Output the (x, y) coordinate of the center of the cell containing the given text.  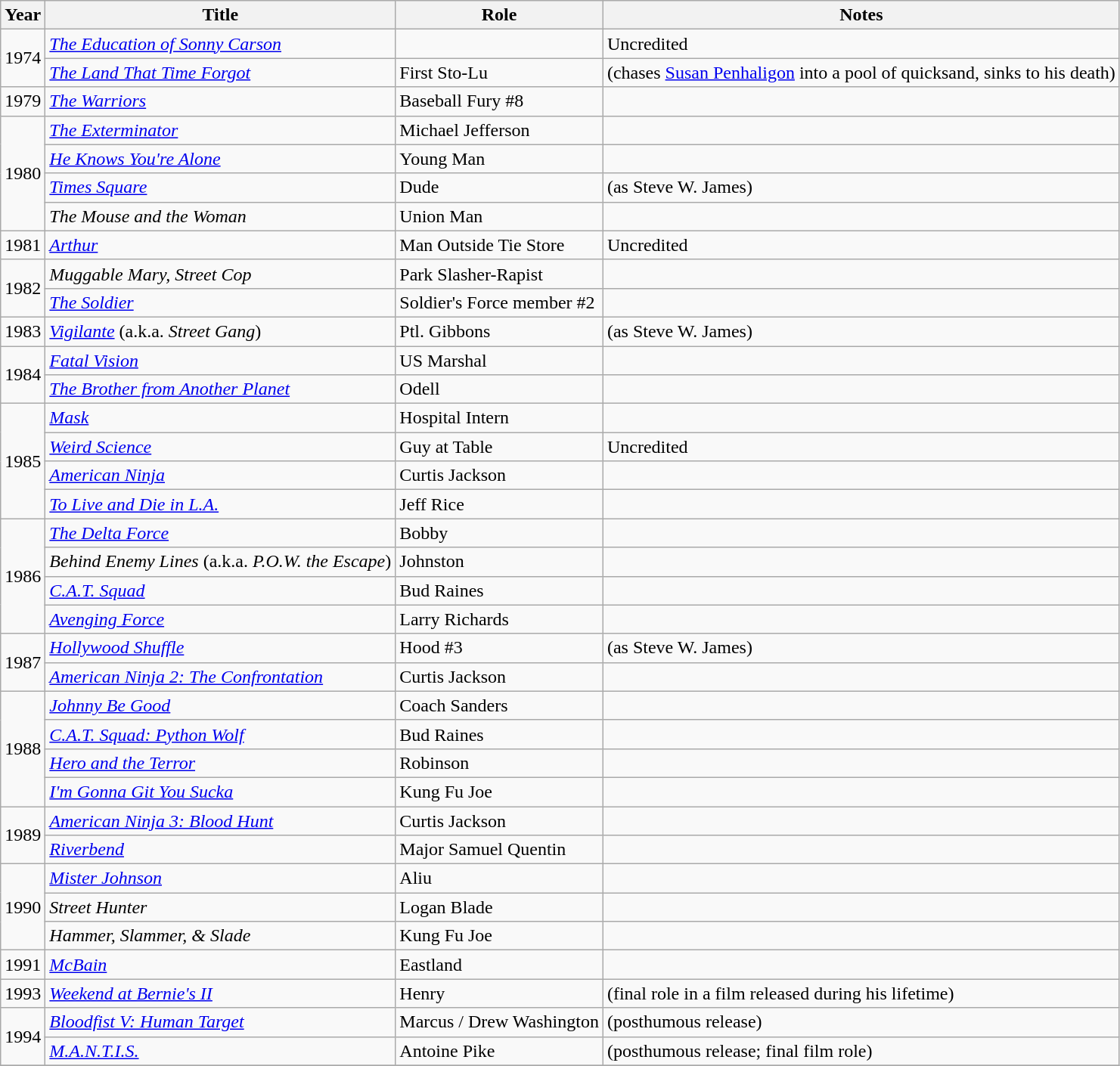
1983 (23, 331)
(chases Susan Penhaligon into a pool of quicksand, sinks to his death) (861, 73)
Park Slasher-Rapist (499, 274)
Arthur (221, 245)
1991 (23, 965)
Union Man (499, 216)
(final role in a film released during his lifetime) (861, 993)
1980 (23, 173)
Fatal Vision (221, 361)
Michael Jefferson (499, 130)
1987 (23, 662)
1985 (23, 461)
American Ninja 2: The Confrontation (221, 677)
The Mouse and the Woman (221, 216)
The Soldier (221, 302)
McBain (221, 965)
Bobby (499, 533)
Title (221, 15)
1993 (23, 993)
Year (23, 15)
I'm Gonna Git You Sucka (221, 792)
The Warriors (221, 101)
1979 (23, 101)
1989 (23, 835)
Henry (499, 993)
Riverbend (221, 850)
The Education of Sonny Carson (221, 44)
Larry Richards (499, 619)
He Knows You're Alone (221, 159)
American Ninja (221, 476)
The Exterminator (221, 130)
To Live and Die in L.A. (221, 504)
Notes (861, 15)
American Ninja 3: Blood Hunt (221, 820)
1984 (23, 375)
First Sto-Lu (499, 73)
The Delta Force (221, 533)
Bloodfist V: Human Target (221, 1022)
(posthumous release; final film role) (861, 1051)
C.A.T. Squad: Python Wolf (221, 734)
Man Outside Tie Store (499, 245)
1994 (23, 1037)
Marcus / Drew Washington (499, 1022)
Ptl. Gibbons (499, 331)
Hospital Intern (499, 418)
Times Square (221, 187)
Odell (499, 389)
The Brother from Another Planet (221, 389)
Antoine Pike (499, 1051)
Johnston (499, 562)
1974 (23, 58)
US Marshal (499, 361)
Aliu (499, 879)
Mister Johnson (221, 879)
Weird Science (221, 447)
Young Man (499, 159)
Hollywood Shuffle (221, 648)
Vigilante (a.k.a. Street Gang) (221, 331)
Robinson (499, 763)
Mask (221, 418)
M.A.N.T.I.S. (221, 1051)
Coach Sanders (499, 705)
Street Hunter (221, 907)
Guy at Table (499, 447)
Dude (499, 187)
1986 (23, 576)
Johnny Be Good (221, 705)
Avenging Force (221, 619)
1981 (23, 245)
Eastland (499, 965)
1988 (23, 748)
(posthumous release) (861, 1022)
Weekend at Bernie's II (221, 993)
1982 (23, 288)
Hero and the Terror (221, 763)
Baseball Fury #8 (499, 101)
C.A.T. Squad (221, 590)
Logan Blade (499, 907)
Major Samuel Quentin (499, 850)
Muggable Mary, Street Cop (221, 274)
Jeff Rice (499, 504)
Hammer, Slammer, & Slade (221, 936)
1990 (23, 907)
Behind Enemy Lines (a.k.a. P.O.W. the Escape) (221, 562)
Soldier's Force member #2 (499, 302)
Hood #3 (499, 648)
Role (499, 15)
The Land That Time Forgot (221, 73)
